Extract the [X, Y] coordinate from the center of the cell holding the provided text.  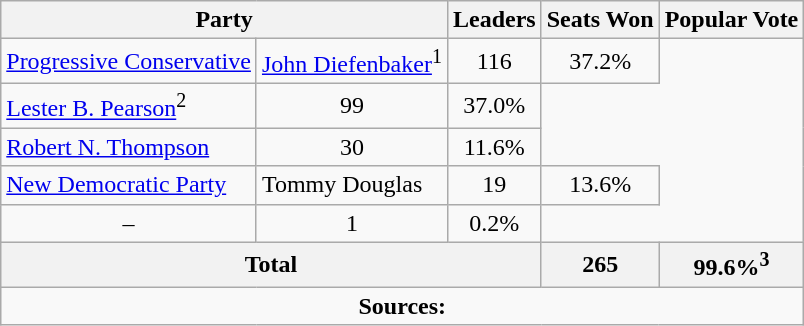
265 [600, 264]
Popular Vote [732, 20]
30 [352, 147]
Progressive Conservative [129, 62]
99.6%3 [732, 264]
Seats Won [600, 20]
John Diefenbaker1 [352, 62]
Leaders [494, 20]
Lester B. Pearson2 [129, 106]
– [129, 223]
37.2% [600, 62]
Robert N. Thompson [129, 147]
Sources: [402, 306]
Total [271, 264]
Tommy Douglas [352, 185]
37.0% [494, 106]
19 [494, 185]
Party [224, 20]
99 [352, 106]
1 [352, 223]
116 [494, 62]
0.2% [494, 223]
11.6% [494, 147]
13.6% [600, 185]
New Democratic Party [129, 185]
